Scan for the cell matching the given text and deliver its (X, Y) coordinate at center. 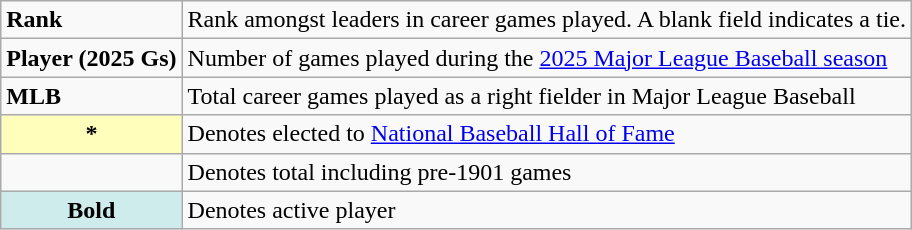
Denotes total including pre-1901 games (546, 172)
Rank (92, 20)
Player (2025 Gs) (92, 58)
Denotes elected to National Baseball Hall of Fame (546, 134)
Bold (92, 210)
Total career games played as a right fielder in Major League Baseball (546, 96)
* (92, 134)
MLB (92, 96)
Rank amongst leaders in career games played. A blank field indicates a tie. (546, 20)
Number of games played during the 2025 Major League Baseball season (546, 58)
Denotes active player (546, 210)
